Determine the (x, y) coordinate at the center of the cell enclosing the given text.  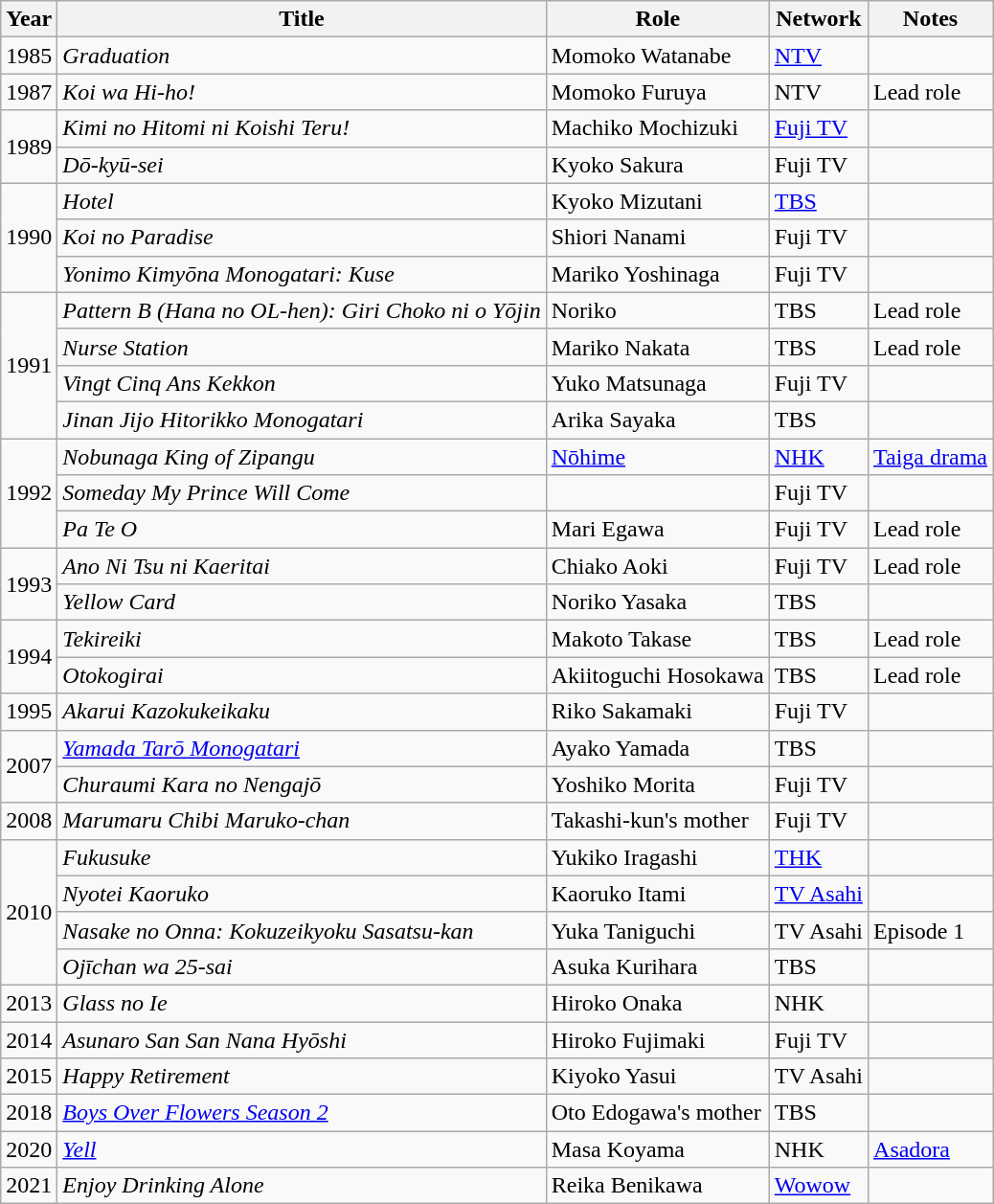
Happy Retirement (302, 1077)
Noriko (657, 310)
Nōhime (657, 457)
1993 (29, 584)
Kyoko Mizutani (657, 201)
2018 (29, 1113)
1985 (29, 56)
Hiroko Onaka (657, 1003)
Title (302, 19)
Koi no Paradise (302, 238)
Jinan Jijo Hitorikko Monogatari (302, 420)
Kiyoko Yasui (657, 1077)
Shiori Nanami (657, 238)
Yellow Card (302, 602)
Oto Edogawa's mother (657, 1113)
Episode 1 (931, 930)
Tekireiki (302, 639)
2008 (29, 821)
Dō-kyū-sei (302, 165)
Year (29, 19)
Hotel (302, 201)
Someday My Prince Will Come (302, 493)
1992 (29, 493)
Kimi no Hitomi ni Koishi Teru! (302, 128)
Ayako Yamada (657, 748)
1987 (29, 92)
Reika Benikawa (657, 1186)
2013 (29, 1003)
Asadora (931, 1149)
Momoko Furuya (657, 92)
Pattern B (Hana no OL-hen): Giri Choko ni o Yōjin (302, 310)
Yonimo Kimyōna Monogatari: Kuse (302, 274)
Mariko Nakata (657, 347)
THK (818, 857)
Yoshiko Morita (657, 784)
Marumaru Chibi Maruko-chan (302, 821)
Ojīchan wa 25-sai (302, 966)
Role (657, 19)
Akiitoguchi Hosokawa (657, 675)
Momoko Watanabe (657, 56)
Nyotei Kaoruko (302, 894)
Glass no Ie (302, 1003)
2014 (29, 1039)
Mariko Yoshinaga (657, 274)
1995 (29, 712)
Makoto Takase (657, 639)
2010 (29, 912)
1990 (29, 238)
Takashi-kun's mother (657, 821)
Masa Koyama (657, 1149)
Boys Over Flowers Season 2 (302, 1113)
1994 (29, 657)
Yuka Taniguchi (657, 930)
Yuko Matsunaga (657, 383)
1991 (29, 365)
2020 (29, 1149)
Noriko Yasaka (657, 602)
Hiroko Fujimaki (657, 1039)
Kyoko Sakura (657, 165)
Yell (302, 1149)
2007 (29, 766)
Nobunaga King of Zipangu (302, 457)
Nasake no Onna: Kokuzeikyoku Sasatsu-kan (302, 930)
Mari Egawa (657, 530)
Churaumi Kara no Nengajō (302, 784)
Koi wa Hi-ho! (302, 92)
Asunaro San San Nana Hyōshi (302, 1039)
Vingt Cinq Ans Kekkon (302, 383)
1989 (29, 147)
Notes (931, 19)
Taiga drama (931, 457)
2021 (29, 1186)
Kaoruko Itami (657, 894)
Arika Sayaka (657, 420)
Pa Te O (302, 530)
Wowow (818, 1186)
2015 (29, 1077)
Fukusuke (302, 857)
Graduation (302, 56)
Asuka Kurihara (657, 966)
Enjoy Drinking Alone (302, 1186)
Riko Sakamaki (657, 712)
Chiako Aoki (657, 566)
Yukiko Iragashi (657, 857)
Machiko Mochizuki (657, 128)
Network (818, 19)
Yamada Tarō Monogatari (302, 748)
Akarui Kazokukeikaku (302, 712)
Otokogirai (302, 675)
Ano Ni Tsu ni Kaeritai (302, 566)
Nurse Station (302, 347)
